Detect which cell encompasses the target text, then output its (x, y) center coordinate. 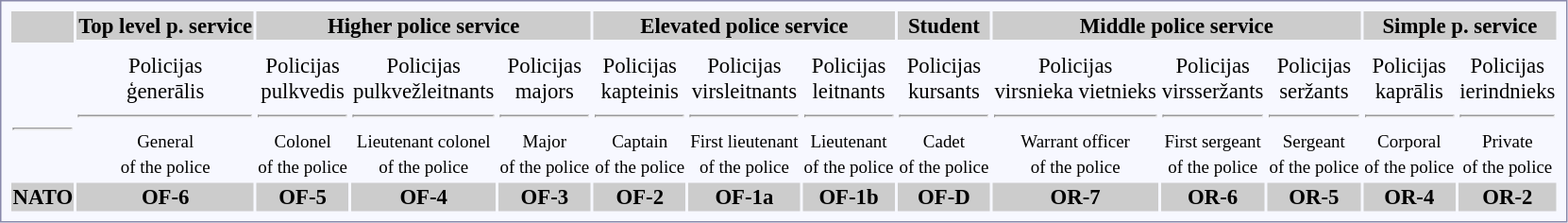
Policijas ģenerālis General of the police (166, 115)
Policijas seržants Sergeant of the police (1314, 115)
OF-2 (640, 197)
Policijas virsseržants First sergeant of the police (1212, 115)
OF-1b (849, 197)
Policijas virsnieka vietnieks Warrant officer of the police (1075, 115)
OR-7 (1075, 197)
NATO (43, 197)
OF-4 (424, 197)
Middle police service (1176, 26)
Policijas ierindnieks Private of the police (1508, 115)
Policijas virsleitnants First lieutenant of the police (744, 115)
OF-D (944, 197)
Policijas kursants Cadet of the police (944, 115)
OF-6 (166, 197)
OF-1a (744, 197)
Student (944, 26)
Top level p. service (166, 26)
OR-2 (1508, 197)
Policijas pulkvežleitnants Lieutenant colonel of the police (424, 115)
Policijas kaprālisCorporal of the police (1409, 115)
OF-5 (303, 197)
Higher police service (424, 26)
Policijas leitnants Lieutenant of the police (849, 115)
Simple p. service (1459, 26)
Elevated police service (744, 26)
Policijas pulkvedis Colonel of the police (303, 115)
OR-6 (1212, 197)
OR-4 (1409, 197)
OR-5 (1314, 197)
OF-3 (545, 197)
Policijas majors Major of the police (545, 115)
Policijas kapteinis Captain of the police (640, 115)
